Locate the cell with the specified text and output its (x, y) center coordinate. 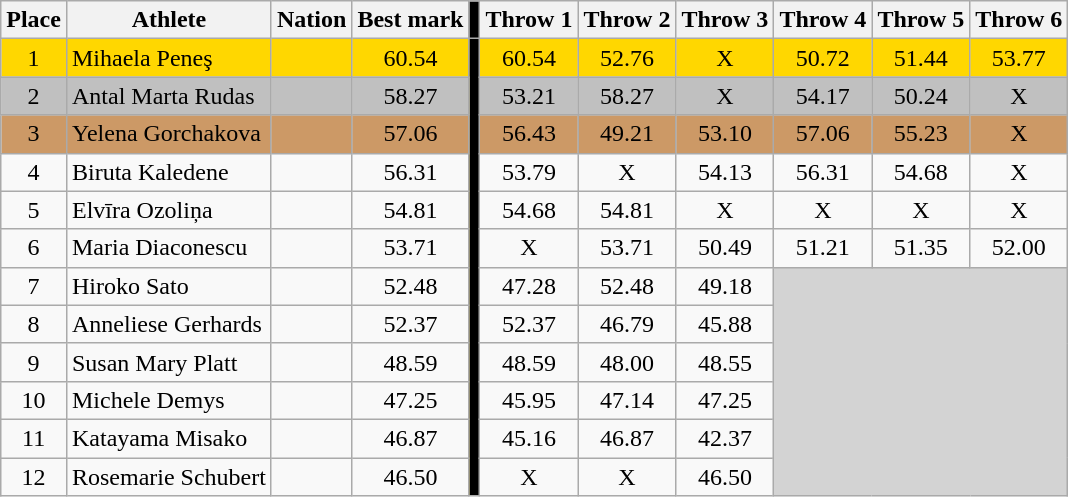
49.21 (627, 134)
54.13 (725, 172)
5 (34, 210)
51.21 (823, 248)
Throw 1 (529, 20)
46.79 (627, 324)
Antal Marta Rudas (168, 96)
8 (34, 324)
51.35 (921, 248)
Throw 2 (627, 20)
6 (34, 248)
53.21 (529, 96)
7 (34, 286)
50.72 (823, 58)
45.95 (529, 400)
Best mark (410, 20)
Athlete (168, 20)
9 (34, 362)
12 (34, 477)
Throw 4 (823, 20)
Throw 5 (921, 20)
50.49 (725, 248)
56.43 (529, 134)
Maria Diaconescu (168, 248)
Yelena Gorchakova (168, 134)
45.88 (725, 324)
45.16 (529, 438)
4 (34, 172)
Hiroko Sato (168, 286)
Throw 3 (725, 20)
53.79 (529, 172)
53.77 (1019, 58)
53.10 (725, 134)
51.44 (921, 58)
2 (34, 96)
Nation (311, 20)
Place (34, 20)
48.55 (725, 362)
42.37 (725, 438)
11 (34, 438)
47.28 (529, 286)
Throw 6 (1019, 20)
Katayama Misako (168, 438)
49.18 (725, 286)
Biruta Kaledene (168, 172)
52.00 (1019, 248)
Susan Mary Platt (168, 362)
50.24 (921, 96)
1 (34, 58)
Anneliese Gerhards (168, 324)
10 (34, 400)
Elvīra Ozoliņa (168, 210)
48.00 (627, 362)
Michele Demys (168, 400)
52.76 (627, 58)
54.17 (823, 96)
3 (34, 134)
Mihaela Peneş (168, 58)
Rosemarie Schubert (168, 477)
47.14 (627, 400)
55.23 (921, 134)
